Detect which cell encompasses the target text, then output its (x, y) center coordinate. 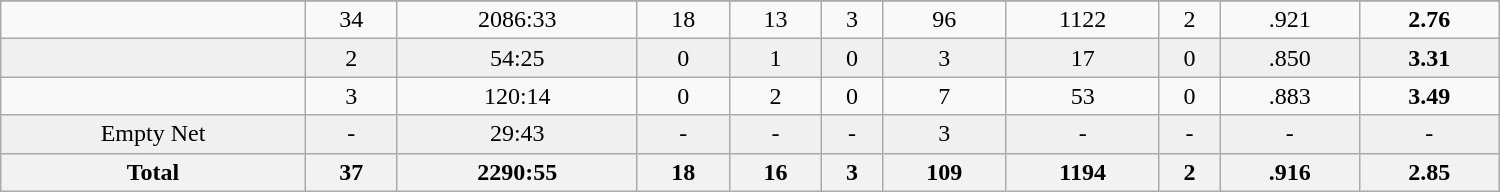
3.31 (1429, 58)
120:14 (517, 96)
.883 (1290, 96)
54:25 (517, 58)
2290:55 (517, 172)
2.76 (1429, 20)
13 (775, 20)
1122 (1082, 20)
2.85 (1429, 172)
.916 (1290, 172)
16 (775, 172)
3.49 (1429, 96)
.921 (1290, 20)
53 (1082, 96)
96 (944, 20)
7 (944, 96)
2086:33 (517, 20)
.850 (1290, 58)
Total (153, 172)
109 (944, 172)
1194 (1082, 172)
34 (351, 20)
29:43 (517, 134)
Empty Net (153, 134)
17 (1082, 58)
37 (351, 172)
1 (775, 58)
